Locate the cell with the specified text and output its (X, Y) center coordinate. 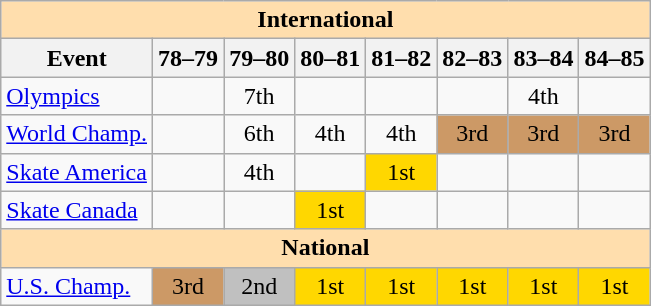
Skate Canada (77, 210)
2nd (260, 286)
80–81 (330, 58)
81–82 (402, 58)
84–85 (614, 58)
82–83 (472, 58)
U.S. Champ. (77, 286)
International (326, 20)
78–79 (188, 58)
Olympics (77, 96)
83–84 (544, 58)
Event (77, 58)
7th (260, 96)
National (326, 248)
World Champ. (77, 134)
6th (260, 134)
Skate America (77, 172)
79–80 (260, 58)
